Return the [X, Y] coordinate for the center point of the cell that contains the specified text.  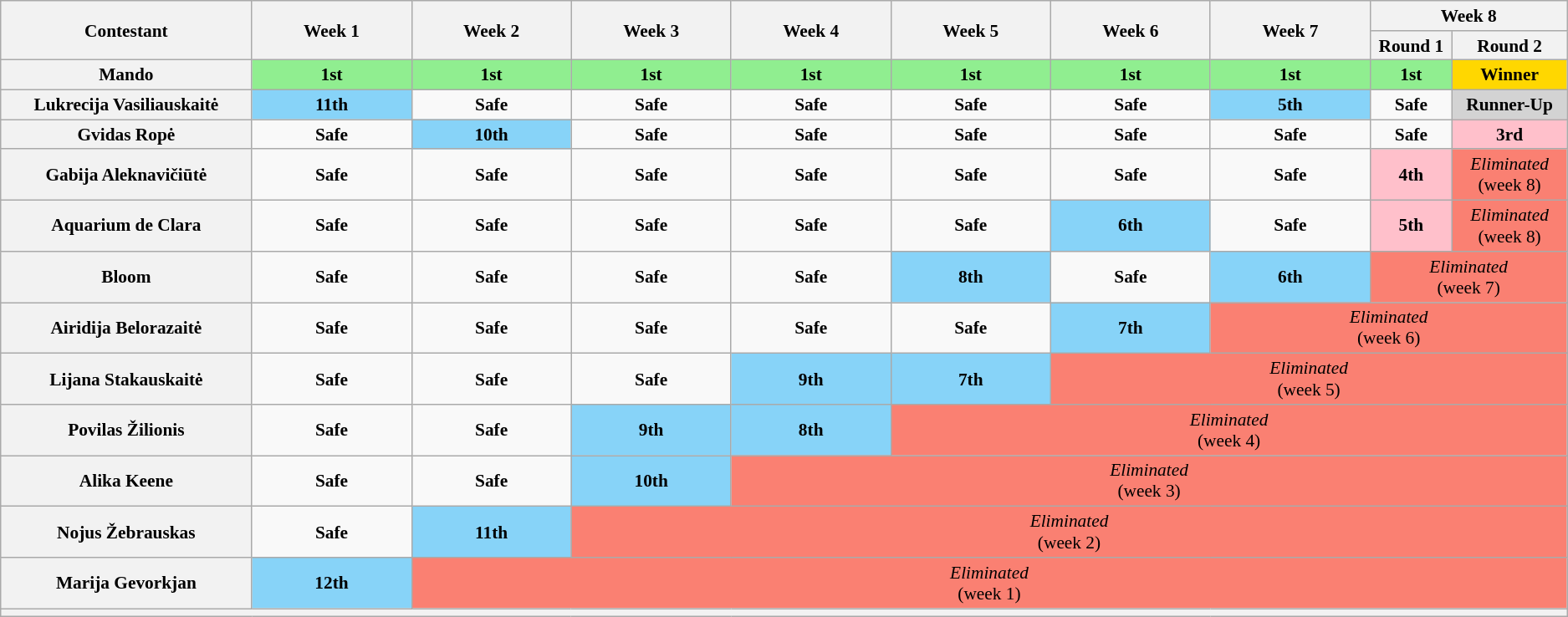
Gvidas Ropė [126, 135]
Runner-Up [1509, 105]
Contestant [126, 30]
3rd [1509, 135]
Nojus Žebrauskas [126, 532]
4th [1411, 176]
Week 7 [1290, 30]
12th [331, 584]
Eliminated(week 7) [1468, 278]
Aquarium de Clara [126, 226]
Eliminated(week 1) [989, 584]
Round 1 [1411, 46]
Eliminated(week 5) [1309, 380]
Eliminated(week 3) [1149, 482]
Round 2 [1509, 46]
Alika Keene [126, 482]
Week 8 [1468, 16]
Winner [1509, 75]
Gabija Aleknavičiūtė [126, 176]
Week 6 [1131, 30]
Week 2 [492, 30]
Airidija Belorazaitė [126, 328]
Week 5 [970, 30]
Week 1 [331, 30]
Bloom [126, 278]
Povilas Žilionis [126, 430]
Marija Gevorkjan [126, 584]
Eliminated(week 4) [1229, 430]
Mando [126, 75]
Eliminated(week 6) [1388, 328]
Week 4 [811, 30]
Week 3 [651, 30]
Lukrecija Vasiliauskaitė [126, 105]
Lijana Stakauskaitė [126, 380]
Eliminated(week 2) [1069, 532]
